Return (x, y) of the center of cell containing provided text 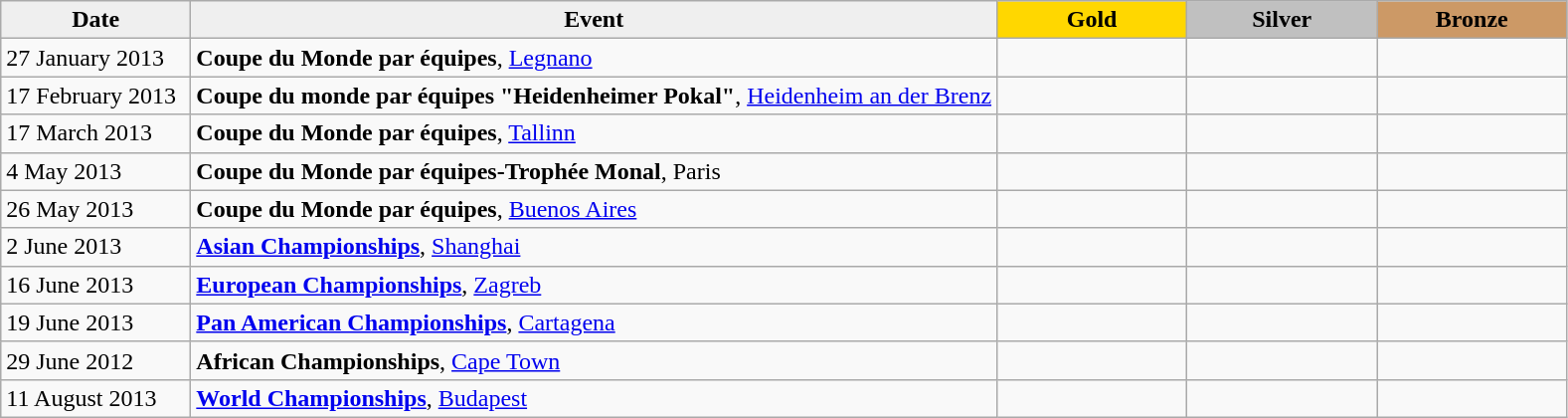
26 May 2013 (95, 209)
16 June 2013 (95, 285)
Coupe du monde par équipes "Heidenheimer Pokal", Heidenheim an der Brenz (595, 96)
27 January 2013 (95, 58)
Gold (1092, 20)
11 August 2013 (95, 398)
Coupe du Monde par équipes, Tallinn (595, 133)
Bronze (1472, 20)
Pan American Championships, Cartagena (595, 322)
17 March 2013 (95, 133)
Asian Championships, Shanghai (595, 247)
Coupe du Monde par équipes, Buenos Aires (595, 209)
29 June 2012 (95, 360)
19 June 2013 (95, 322)
Silver (1283, 20)
Coupe du Monde par équipes-Trophée Monal, Paris (595, 171)
Event (595, 20)
Date (95, 20)
African Championships, Cape Town (595, 360)
17 February 2013 (95, 96)
4 May 2013 (95, 171)
2 June 2013 (95, 247)
European Championships, Zagreb (595, 285)
Coupe du Monde par équipes, Legnano (595, 58)
World Championships, Budapest (595, 398)
